Return the [X, Y] coordinate for the center point of the cell that contains the specified text.  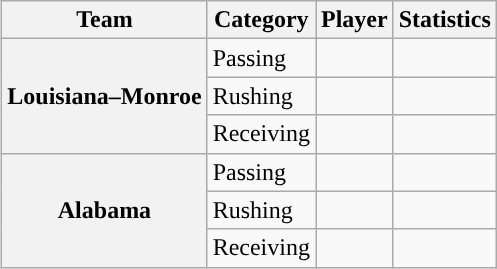
Statistics [444, 20]
Louisiana–Monroe [104, 96]
Player [355, 20]
Category [261, 20]
Team [104, 20]
Alabama [104, 210]
